Locate the cell with the specified text and output its (X, Y) center coordinate. 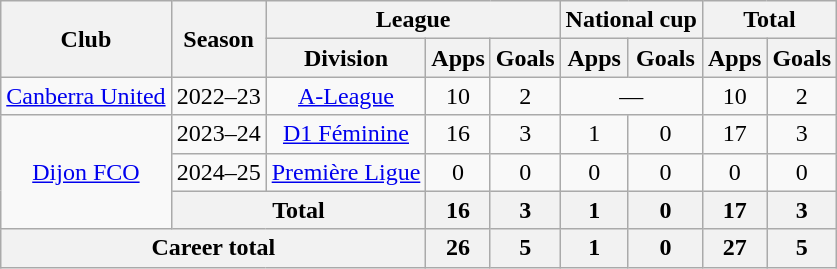
2022–23 (218, 96)
Division (346, 58)
A-League (346, 96)
27 (734, 248)
2023–24 (218, 134)
Career total (214, 248)
Season (218, 39)
Première Ligue (346, 172)
— (631, 96)
Canberra United (86, 96)
26 (458, 248)
2024–25 (218, 172)
Dijon FCO (86, 172)
National cup (631, 20)
Club (86, 39)
League (413, 20)
D1 Féminine (346, 134)
